Return [X, Y] of the center of cell containing provided text 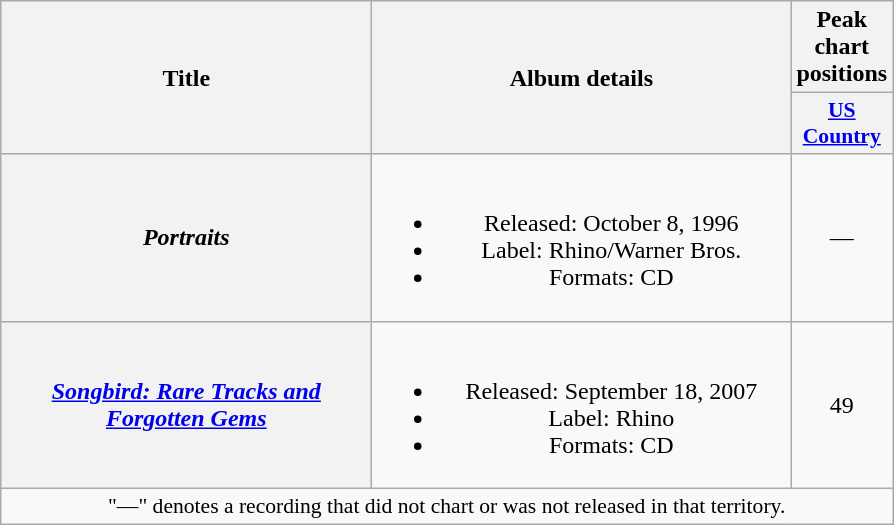
Peak chart positions [842, 47]
"—" denotes a recording that did not chart or was not released in that territory. [447, 506]
Released: October 8, 1996Label: Rhino/Warner Bros.Formats: CD [582, 238]
Title [186, 78]
Portraits [186, 238]
Released: September 18, 2007Label: RhinoFormats: CD [582, 404]
Album details [582, 78]
— [842, 238]
49 [842, 404]
US Country [842, 124]
Songbird: Rare Tracks and Forgotten Gems [186, 404]
